Provide the (x, y) coordinate of the cell's center where the given text is located.  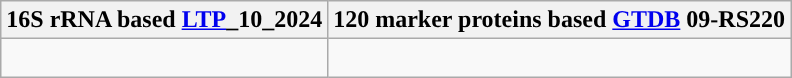
16S rRNA based LTP_10_2024 (164, 20)
120 marker proteins based GTDB 09-RS220 (560, 20)
